Determine the [x, y] coordinate at the center of the cell enclosing the given text.  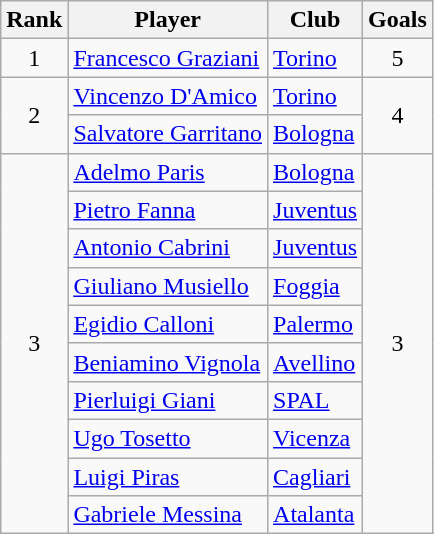
Vicenza [316, 438]
Francesco Graziani [168, 58]
Vincenzo D'Amico [168, 96]
Avellino [316, 362]
Pierluigi Giani [168, 400]
Foggia [316, 286]
Gabriele Messina [168, 515]
Pietro Fanna [168, 210]
Atalanta [316, 515]
Rank [34, 20]
Antonio Cabrini [168, 248]
Beniamino Vignola [168, 362]
SPAL [316, 400]
Cagliari [316, 477]
4 [398, 115]
Palermo [316, 324]
Egidio Calloni [168, 324]
5 [398, 58]
Club [316, 20]
Luigi Piras [168, 477]
Adelmo Paris [168, 172]
Salvatore Garritano [168, 134]
1 [34, 58]
Ugo Tosetto [168, 438]
Giuliano Musiello [168, 286]
2 [34, 115]
Player [168, 20]
Goals [398, 20]
